Identify which cell holds the provided text, then report its [x, y] central coordinate. 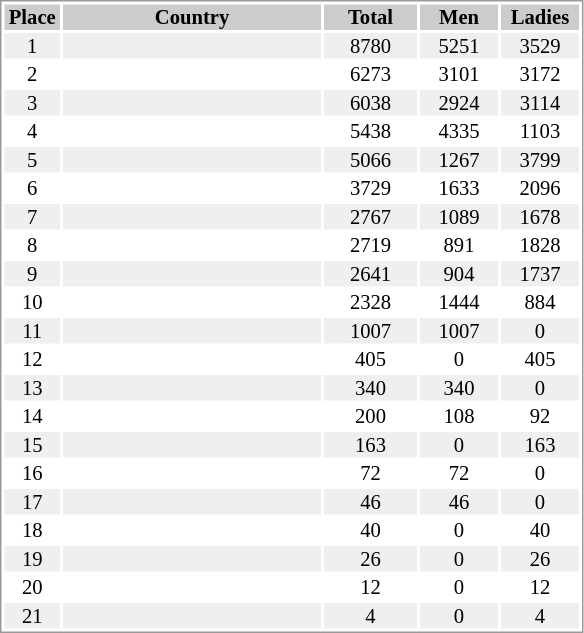
5438 [370, 131]
5066 [370, 160]
2924 [459, 103]
2767 [370, 217]
4335 [459, 131]
14 [32, 417]
2096 [540, 189]
3172 [540, 75]
3 [32, 103]
1828 [540, 245]
10 [32, 303]
891 [459, 245]
20 [32, 587]
904 [459, 274]
19 [32, 559]
2328 [370, 303]
9 [32, 274]
1267 [459, 160]
11 [32, 331]
Total [370, 17]
Ladies [540, 17]
1444 [459, 303]
2641 [370, 274]
13 [32, 388]
3729 [370, 189]
3114 [540, 103]
8 [32, 245]
Place [32, 17]
5251 [459, 46]
Men [459, 17]
7 [32, 217]
6 [32, 189]
1633 [459, 189]
3799 [540, 160]
2 [32, 75]
17 [32, 502]
1089 [459, 217]
8780 [370, 46]
18 [32, 531]
6038 [370, 103]
1 [32, 46]
92 [540, 417]
2719 [370, 245]
108 [459, 417]
884 [540, 303]
1103 [540, 131]
16 [32, 473]
21 [32, 616]
1737 [540, 274]
1678 [540, 217]
6273 [370, 75]
5 [32, 160]
3101 [459, 75]
3529 [540, 46]
200 [370, 417]
15 [32, 445]
Country [192, 17]
